Extract the (x, y) coordinate from the center of the cell holding the provided text.  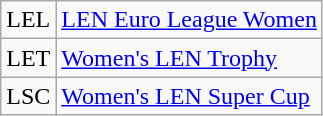
LEN Euro League Women (190, 20)
LEL (28, 20)
Women's LEN Trophy (190, 58)
LSC (28, 96)
Women's LEN Super Cup (190, 96)
LET (28, 58)
